Return (x, y) of the center of cell containing provided text 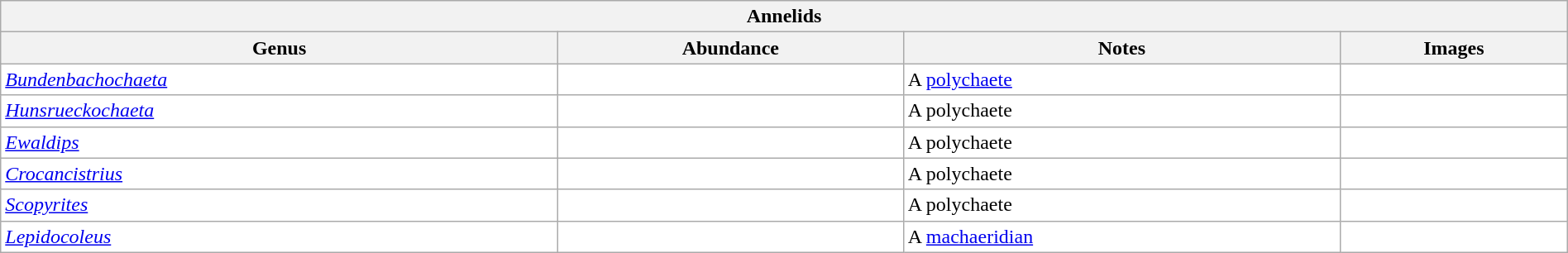
Images (1454, 48)
Bundenbachochaeta (280, 79)
Abundance (730, 48)
Scopyrites (280, 205)
Annelids (784, 17)
Genus (280, 48)
Ewaldips (280, 142)
A machaeridian (1121, 236)
Crocancistrius (280, 174)
Hunsrueckochaeta (280, 111)
Lepidocoleus (280, 236)
Notes (1121, 48)
